Locate the cell with the specified text and output its (X, Y) center coordinate. 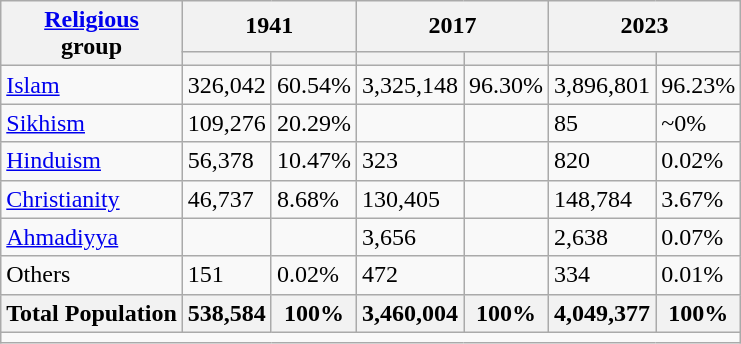
472 (410, 275)
1941 (269, 26)
Sikhism (92, 123)
Total Population (92, 313)
Religiousgroup (92, 34)
2,638 (602, 237)
0.01% (698, 275)
3,325,148 (410, 85)
820 (602, 161)
130,405 (410, 199)
~0% (698, 123)
4,049,377 (602, 313)
2023 (645, 26)
96.23% (698, 85)
Islam (92, 85)
Ahmadiyya (92, 237)
323 (410, 161)
Christianity (92, 199)
Others (92, 275)
326,042 (226, 85)
2017 (452, 26)
148,784 (602, 199)
151 (226, 275)
10.47% (314, 161)
8.68% (314, 199)
0.07% (698, 237)
3,656 (410, 237)
Hinduism (92, 161)
85 (602, 123)
20.29% (314, 123)
538,584 (226, 313)
3.67% (698, 199)
56,378 (226, 161)
96.30% (506, 85)
3,896,801 (602, 85)
60.54% (314, 85)
3,460,004 (410, 313)
334 (602, 275)
46,737 (226, 199)
109,276 (226, 123)
